Determine the (X, Y) coordinate at the center of the cell enclosing the given text.  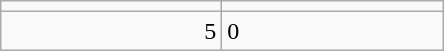
5 (112, 31)
0 (332, 31)
